Locate the cell with the specified text and output its [X, Y] center coordinate. 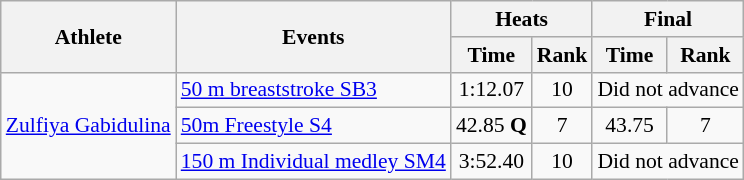
150 m Individual medley SM4 [314, 162]
Heats [522, 19]
42.85 Q [492, 126]
3:52.40 [492, 162]
Athlete [88, 36]
Events [314, 36]
Zulfiya Gabidulina [88, 126]
43.75 [630, 126]
50 m breaststroke SB3 [314, 90]
1:12.07 [492, 90]
50m Freestyle S4 [314, 126]
Final [668, 19]
